Locate the cell with the specified text and output its [x, y] center coordinate. 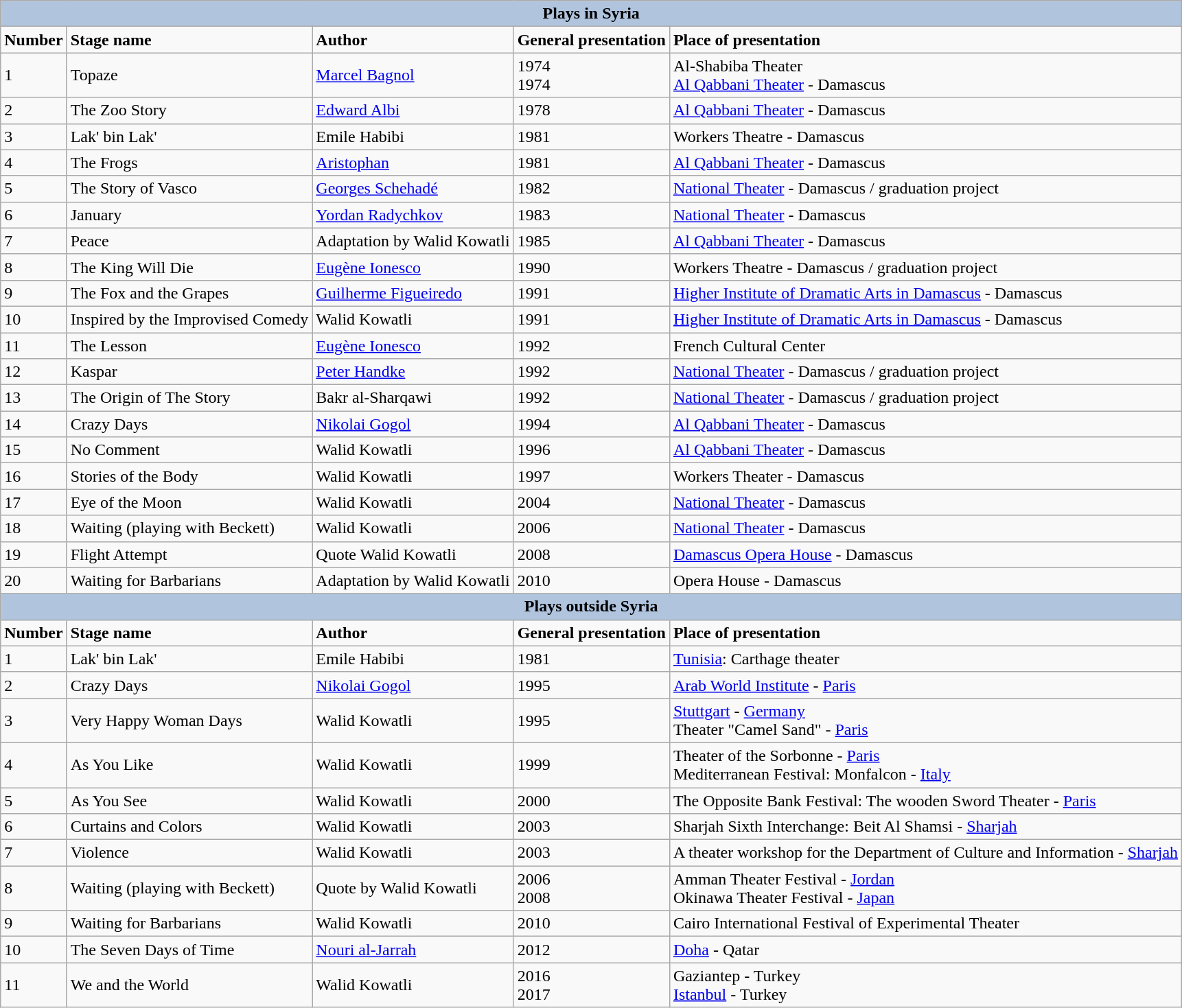
The Frogs [189, 163]
Guilherme Figueiredo [413, 293]
Flight Attempt [189, 554]
Sharjah Sixth Interchange: Beit Al Shamsi - Sharjah [925, 827]
Workers Theatre - Damascus [925, 137]
1999 [592, 764]
Quote Walid Kowatli [413, 554]
The Zoo Story [189, 110]
15 [34, 450]
The King Will Die [189, 267]
French Cultural Center [925, 345]
Yordan Radychkov [413, 215]
Arab World Institute - Paris [925, 685]
Bakr al-Sharqawi [413, 398]
No Comment [189, 450]
Georges Schehadé [413, 189]
1996 [592, 450]
The Lesson [189, 345]
1985 [592, 241]
1982 [592, 189]
18 [34, 528]
Theater of the Sorbonne - ParisMediterranean Festival: Monfalcon - Italy [925, 764]
Opera House - Damascus [925, 581]
Kaspar [189, 372]
2006 [592, 528]
1994 [592, 424]
Workers Theater - Damascus [925, 476]
Peace [189, 241]
2004 [592, 502]
2000 [592, 801]
Gaziantep - TurkeyIstanbul - Turkey [925, 985]
1983 [592, 215]
Aristophan [413, 163]
1978 [592, 110]
2012 [592, 950]
We and the World [189, 985]
Stuttgart - GermanyTheater "Camel Sand" - Paris [925, 720]
Amman Theater Festival - JordanOkinawa Theater Festival - Japan [925, 888]
13 [34, 398]
Doha - Qatar [925, 950]
The Story of Vasco [189, 189]
Plays in Syria [592, 14]
14 [34, 424]
Quote by Walid Kowatli [413, 888]
17 [34, 502]
As You Like [189, 764]
The Seven Days of Time [189, 950]
Inspired by the Improvised Comedy [189, 319]
Damascus Opera House - Damascus [925, 554]
1990 [592, 267]
The Opposite Bank Festival: The wooden Sword Theater - Paris [925, 801]
Curtains and Colors [189, 827]
Eye of the Moon [189, 502]
Al-Shabiba TheaterAl Qabbani Theater - Damascus [925, 75]
As You See [189, 801]
Topaze [189, 75]
Nouri al-Jarrah [413, 950]
20 [34, 581]
A theater workshop for the Department of Culture and Information - Sharjah [925, 853]
The Fox and the Grapes [189, 293]
Workers Theatre - Damascus / graduation project [925, 267]
Edward Albi [413, 110]
2008 [592, 554]
12 [34, 372]
Tunisia: Carthage theater [925, 659]
1997 [592, 476]
Plays outside Syria [592, 607]
Violence [189, 853]
Peter Handke [413, 372]
19 [34, 554]
January [189, 215]
The Origin of The Story [189, 398]
Very Happy Woman Days [189, 720]
20162017 [592, 985]
19741974 [592, 75]
20062008 [592, 888]
Stories of the Body [189, 476]
16 [34, 476]
Cairo International Festival of Experimental Theater [925, 924]
Marcel Bagnol [413, 75]
